Scan for the cell matching the given text and deliver its [X, Y] coordinate at center. 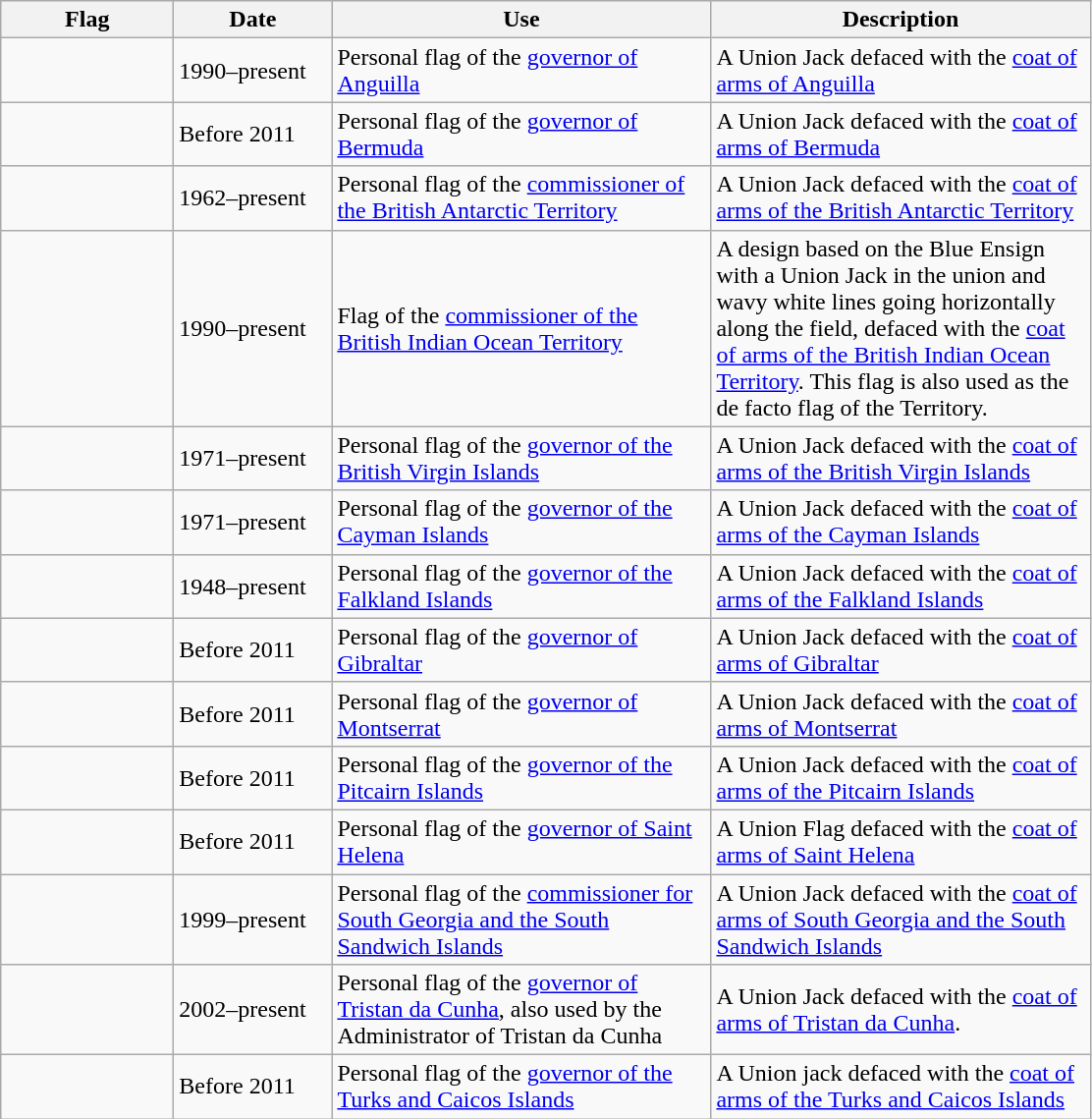
Personal flag of the governor of Montserrat [521, 713]
Personal flag of the governor of Bermuda [521, 134]
1948–present [253, 586]
A Union Jack defaced with the coat of arms of Montserrat [901, 713]
Personal flag of the commissioner for South Georgia and the South Sandwich Islands [521, 920]
A Union Jack defaced with the coat of arms of the British Virgin Islands [901, 458]
Description [901, 20]
Flag [87, 20]
A Union Flag defaced with the coat of arms of Saint Helena [901, 841]
A Union Jack defaced with the coat of arms of the Cayman Islands [901, 523]
Personal flag of the governor of the Falkland Islands [521, 586]
Personal flag of the governor of the Cayman Islands [521, 523]
Personal flag of the governor of Saint Helena [521, 841]
Personal flag of the governor of Anguilla [521, 71]
2002–present [253, 1010]
A Union Jack defaced with the coat of arms of Tristan da Cunha. [901, 1010]
Date [253, 20]
A Union Jack defaced with the coat of arms of Gibraltar [901, 650]
A Union Jack defaced with the coat of arms of South Georgia and the South Sandwich Islands [901, 920]
1962–present [253, 198]
Personal flag of the governor of the Pitcairn Islands [521, 778]
A Union Jack defaced with the coat of arms of the British Antarctic Territory [901, 198]
A Union jack defaced with the coat of arms of the Turks and Caicos Islands [901, 1087]
Personal flag of the governor of Tristan da Cunha, also used by the Administrator of Tristan da Cunha [521, 1010]
A Union Jack defaced with the coat of arms of Bermuda [901, 134]
Use [521, 20]
Personal flag of the governor of Gibraltar [521, 650]
Personal flag of the commissioner of the British Antarctic Territory [521, 198]
1999–present [253, 920]
Personal flag of the governor of the British Virgin Islands [521, 458]
A Union Jack defaced with the coat of arms of the Falkland Islands [901, 586]
A Union Jack defaced with the coat of arms of the Pitcairn Islands [901, 778]
Personal flag of the governor of the Turks and Caicos Islands [521, 1087]
A Union Jack defaced with the coat of arms of Anguilla [901, 71]
Flag of the commissioner of the British Indian Ocean Territory [521, 328]
